Determine the (x, y) coordinate at the center of the cell enclosing the given text.  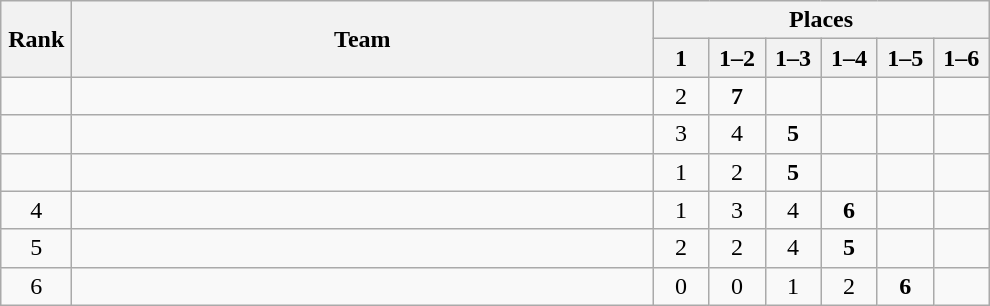
Team (362, 39)
1–4 (849, 58)
1–2 (737, 58)
1–3 (793, 58)
Places (821, 20)
1–6 (961, 58)
1–5 (905, 58)
7 (737, 96)
Rank (36, 39)
